Find where the given text appears and provide that cell's center as (X, Y) coordinate. 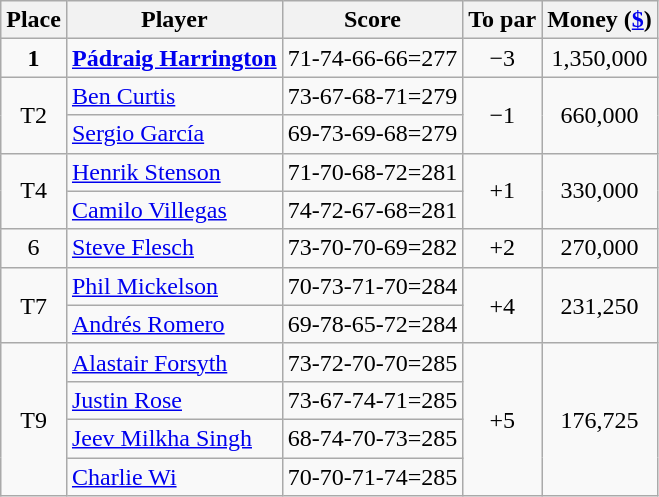
Place (34, 20)
Score (372, 20)
176,725 (600, 419)
73-70-70-69=282 (372, 248)
Steve Flesch (174, 248)
270,000 (600, 248)
Henrik Stenson (174, 172)
Sergio García (174, 134)
Jeev Milkha Singh (174, 438)
T2 (34, 115)
Charlie Wi (174, 477)
Camilo Villegas (174, 210)
330,000 (600, 191)
71-74-66-66=277 (372, 58)
69-78-65-72=284 (372, 324)
6 (34, 248)
70-73-71-70=284 (372, 286)
69-73-69-68=279 (372, 134)
Phil Mickelson (174, 286)
+1 (502, 191)
−3 (502, 58)
71-70-68-72=281 (372, 172)
Alastair Forsyth (174, 362)
Justin Rose (174, 400)
T9 (34, 419)
231,250 (600, 305)
73-72-70-70=285 (372, 362)
73-67-68-71=279 (372, 96)
73-67-74-71=285 (372, 400)
Player (174, 20)
Ben Curtis (174, 96)
Andrés Romero (174, 324)
+5 (502, 419)
−1 (502, 115)
70-70-71-74=285 (372, 477)
Pádraig Harrington (174, 58)
74-72-67-68=281 (372, 210)
1 (34, 58)
68-74-70-73=285 (372, 438)
1,350,000 (600, 58)
Money ($) (600, 20)
660,000 (600, 115)
T4 (34, 191)
+2 (502, 248)
To par (502, 20)
+4 (502, 305)
T7 (34, 305)
